Detect which cell encompasses the target text, then output its (x, y) center coordinate. 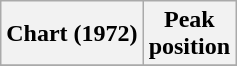
Peakposition (189, 34)
Chart (1972) (72, 34)
